Scan for the cell matching the given text and deliver its [X, Y] coordinate at center. 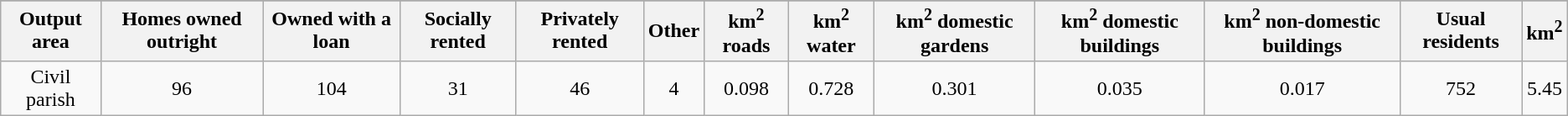
0.035 [1120, 87]
km2 domestic gardens [955, 31]
4 [673, 87]
km2 [1545, 31]
Owned with a loan [332, 31]
Socially rented [457, 31]
0.098 [747, 87]
km2 domestic buildings [1120, 31]
km2 non-domestic buildings [1302, 31]
Output area [50, 31]
km2 roads [747, 31]
0.301 [955, 87]
Usual residents [1461, 31]
5.45 [1545, 87]
104 [332, 87]
Privately rented [580, 31]
km2 water [831, 31]
0.017 [1302, 87]
0.728 [831, 87]
Civil parish [50, 87]
46 [580, 87]
Homes owned outright [182, 31]
Other [673, 31]
31 [457, 87]
752 [1461, 87]
96 [182, 87]
